Scan for the cell matching the given text and deliver its [x, y] coordinate at center. 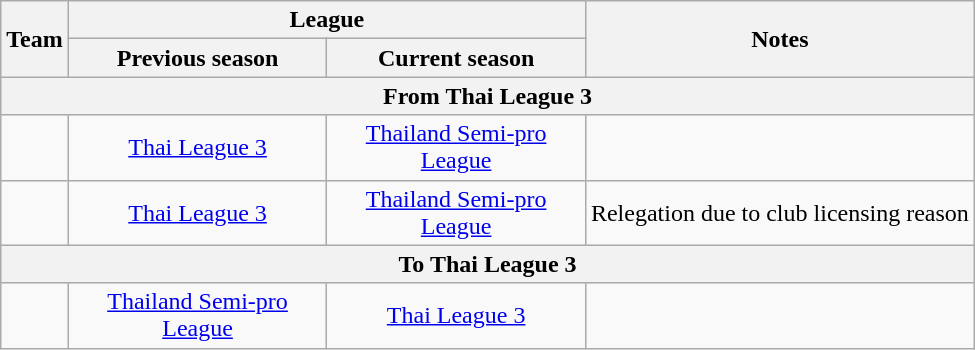
Notes [780, 39]
Current season [456, 58]
Previous season [198, 58]
League [326, 20]
Relegation due to club licensing reason [780, 212]
To Thai League 3 [488, 264]
Team [35, 39]
From Thai League 3 [488, 96]
